Find where the given text appears and provide that cell's center as (x, y) coordinate. 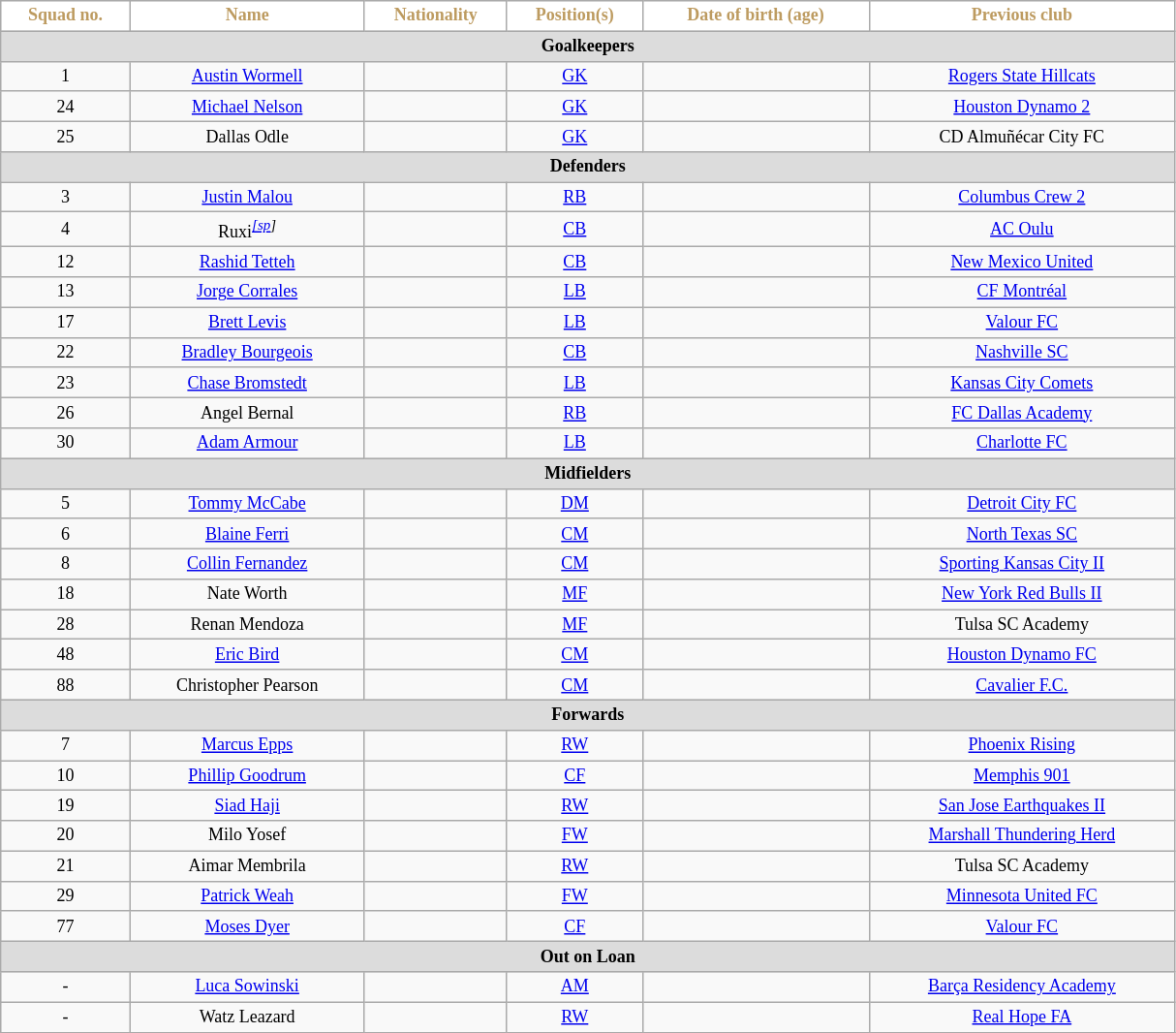
Ruxi[sp] (247, 230)
Rogers State Hillcats (1022, 76)
6 (66, 533)
New Mexico United (1022, 262)
Christopher Pearson (247, 684)
North Texas SC (1022, 533)
AM (574, 986)
23 (66, 382)
10 (66, 775)
17 (66, 322)
Nashville SC (1022, 353)
Barça Residency Academy (1022, 986)
CF Montréal (1022, 293)
Nationality (436, 16)
Watz Leazard (247, 1017)
22 (66, 353)
Memphis 901 (1022, 775)
Columbus Crew 2 (1022, 198)
Phoenix Rising (1022, 744)
24 (66, 107)
29 (66, 895)
Defenders (588, 167)
Luca Sowinski (247, 986)
Milo Yosef (247, 835)
4 (66, 230)
28 (66, 624)
Position(s) (574, 16)
FC Dallas Academy (1022, 413)
Renan Mendoza (247, 624)
Moses Dyer (247, 926)
Angel Bernal (247, 413)
Aimar Membrila (247, 866)
77 (66, 926)
Sporting Kansas City II (1022, 564)
Blaine Ferri (247, 533)
Goalkeepers (588, 47)
Justin Malou (247, 198)
19 (66, 806)
Siad Haji (247, 806)
3 (66, 198)
Collin Fernandez (247, 564)
8 (66, 564)
48 (66, 655)
New York Red Bulls II (1022, 595)
San Jose Earthquakes II (1022, 806)
Patrick Weah (247, 895)
1 (66, 76)
AC Oulu (1022, 230)
Tommy McCabe (247, 504)
20 (66, 835)
Squad no. (66, 16)
Rashid Tetteh (247, 262)
Out on Loan (588, 957)
25 (66, 136)
Houston Dynamo 2 (1022, 107)
Detroit City FC (1022, 504)
Minnesota United FC (1022, 895)
Dallas Odle (247, 136)
7 (66, 744)
Forwards (588, 715)
13 (66, 293)
Nate Worth (247, 595)
Bradley Bourgeois (247, 353)
DM (574, 504)
30 (66, 444)
Adam Armour (247, 444)
Date of birth (age) (756, 16)
Eric Bird (247, 655)
Cavalier F.C. (1022, 684)
Midfielders (588, 473)
Brett Levis (247, 322)
Real Hope FA (1022, 1017)
Chase Bromstedt (247, 382)
Charlotte FC (1022, 444)
Austin Wormell (247, 76)
26 (66, 413)
Marcus Epps (247, 744)
Houston Dynamo FC (1022, 655)
5 (66, 504)
CD Almuñécar City FC (1022, 136)
88 (66, 684)
Previous club (1022, 16)
Kansas City Comets (1022, 382)
Jorge Corrales (247, 293)
21 (66, 866)
Michael Nelson (247, 107)
Marshall Thundering Herd (1022, 835)
18 (66, 595)
12 (66, 262)
Phillip Goodrum (247, 775)
Name (247, 16)
